Return [X, Y] of the center of cell containing provided text 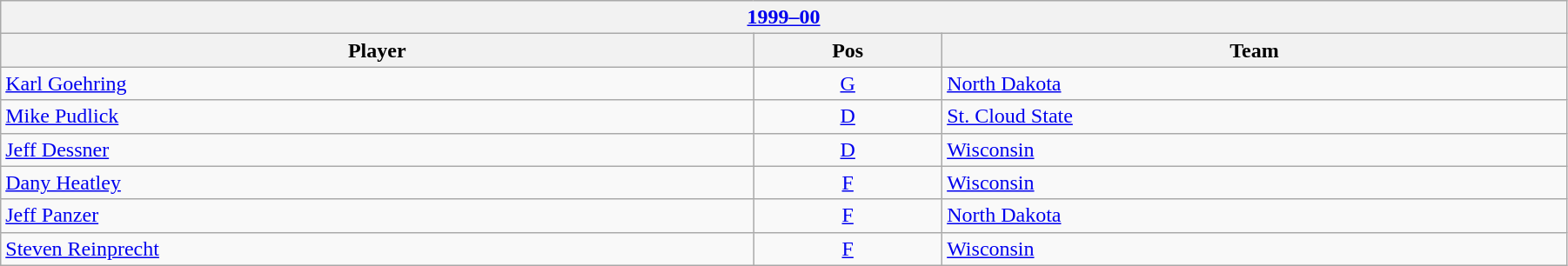
Mike Pudlick [378, 116]
Karl Goehring [378, 83]
Steven Reinprecht [378, 249]
Jeff Dessner [378, 150]
1999–00 [784, 17]
Jeff Panzer [378, 216]
St. Cloud State [1255, 116]
Pos [848, 50]
Team [1255, 50]
Player [378, 50]
G [848, 83]
Dany Heatley [378, 183]
